Identify which cell holds the provided text, then report its [X, Y] central coordinate. 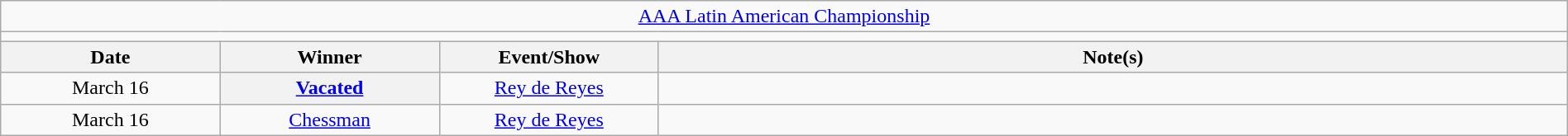
AAA Latin American Championship [784, 16]
Vacated [329, 88]
Event/Show [549, 57]
Date [111, 57]
Note(s) [1113, 57]
Chessman [329, 120]
Winner [329, 57]
